Capture the cell that displays the provided text and extract its [X, Y] central coordinate. 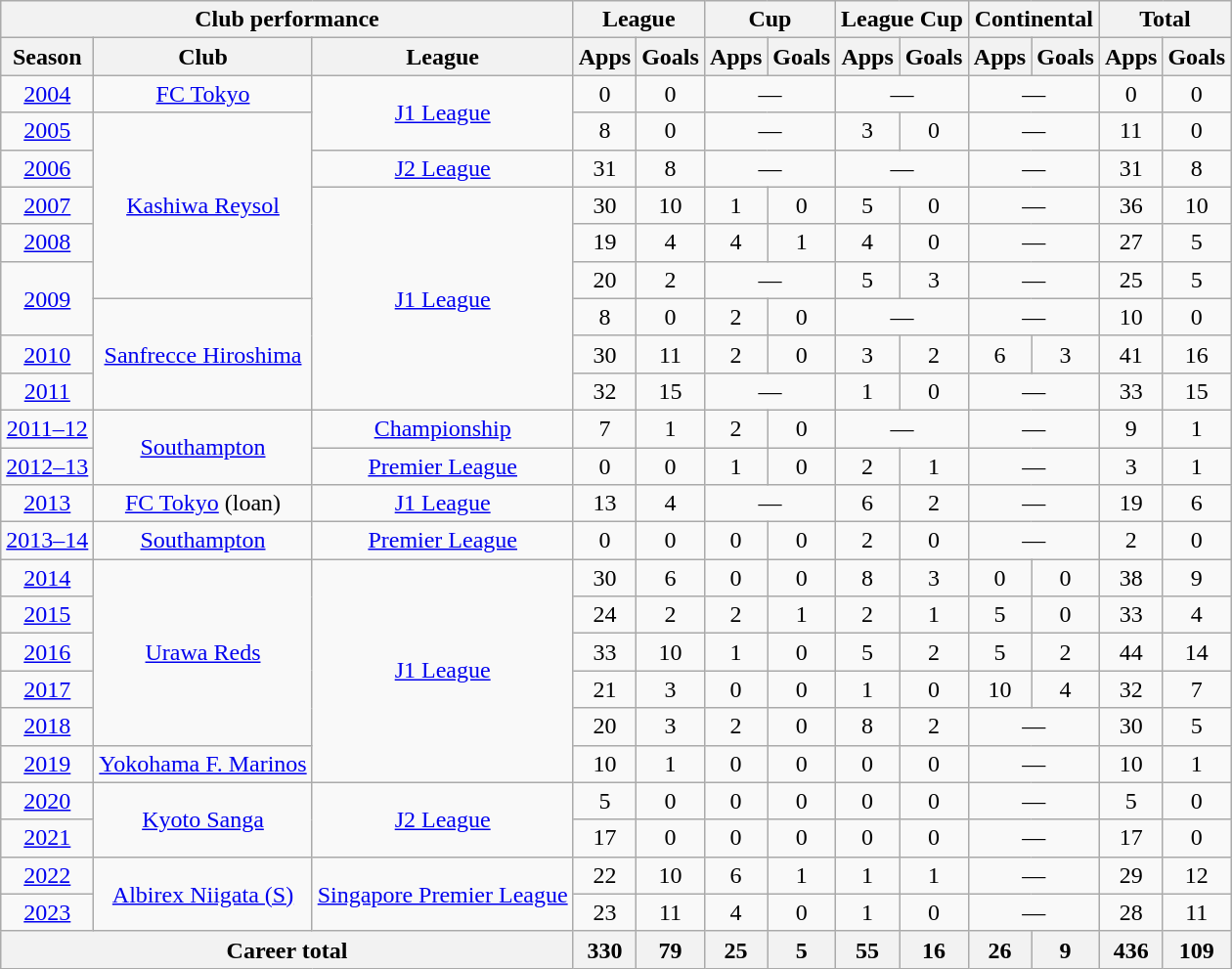
21 [604, 689]
2021 [47, 838]
2022 [47, 875]
2018 [47, 727]
26 [999, 949]
Kashiwa Reysol [203, 205]
2005 [47, 131]
24 [604, 615]
38 [1130, 578]
29 [1130, 875]
2006 [47, 168]
2004 [47, 94]
Total [1165, 20]
2015 [47, 615]
FC Tokyo [203, 94]
Club performance [287, 20]
44 [1130, 652]
41 [1130, 354]
2023 [47, 912]
2010 [47, 354]
2020 [47, 801]
2013 [47, 504]
27 [1130, 242]
109 [1197, 949]
2017 [47, 689]
55 [868, 949]
330 [604, 949]
2008 [47, 242]
22 [604, 875]
23 [604, 912]
79 [671, 949]
League Cup [902, 20]
2011 [47, 391]
13 [604, 504]
12 [1197, 875]
Season [47, 57]
Sanfrecce Hiroshima [203, 354]
2007 [47, 205]
2009 [47, 298]
Urawa Reds [203, 652]
2013–14 [47, 541]
Club [203, 57]
Championship [442, 428]
Kyoto Sanga [203, 819]
FC Tokyo (loan) [203, 504]
2011–12 [47, 428]
Career total [287, 949]
Albirex Niigata (S) [203, 894]
Continental [1034, 20]
Cup [770, 20]
436 [1130, 949]
36 [1130, 205]
2019 [47, 764]
2012–13 [47, 466]
28 [1130, 912]
Yokohama F. Marinos [203, 764]
Singapore Premier League [442, 894]
14 [1197, 652]
2014 [47, 578]
2016 [47, 652]
